Search for the cell housing the specified text and yield its [X, Y] center coordinate. 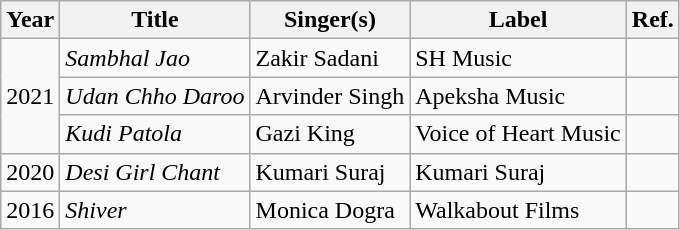
Label [518, 20]
2016 [30, 210]
Gazi King [330, 134]
Year [30, 20]
2020 [30, 172]
Monica Dogra [330, 210]
Ref. [652, 20]
Singer(s) [330, 20]
Sambhal Jao [155, 58]
Apeksha Music [518, 96]
Title [155, 20]
Kudi Patola [155, 134]
SH Music [518, 58]
Walkabout Films [518, 210]
Arvinder Singh [330, 96]
2021 [30, 96]
Desi Girl Chant [155, 172]
Shiver [155, 210]
Udan Chho Daroo [155, 96]
Voice of Heart Music [518, 134]
Zakir Sadani [330, 58]
